Return the [x, y] coordinate for the center point of the cell that contains the specified text.  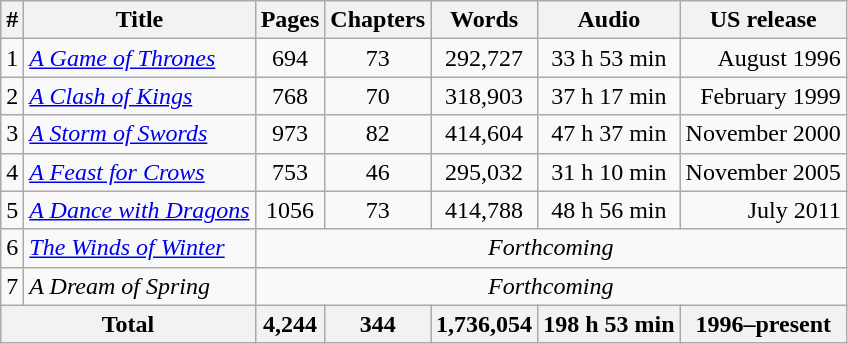
1 [12, 58]
A Game of Thrones [140, 58]
Words [484, 20]
82 [378, 134]
July 2011 [763, 210]
Chapters [378, 20]
198 h 53 min [609, 324]
48 h 56 min [609, 210]
A Feast for Crows [140, 172]
1056 [290, 210]
2 [12, 96]
768 [290, 96]
Pages [290, 20]
August 1996 [763, 58]
33 h 53 min [609, 58]
November 2005 [763, 172]
A Dance with Dragons [140, 210]
344 [378, 324]
A Storm of Swords [140, 134]
A Dream of Spring [140, 286]
Title [140, 20]
414,604 [484, 134]
295,032 [484, 172]
1,736,054 [484, 324]
6 [12, 248]
February 1999 [763, 96]
The Winds of Winter [140, 248]
# [12, 20]
973 [290, 134]
4 [12, 172]
US release [763, 20]
A Clash of Kings [140, 96]
753 [290, 172]
70 [378, 96]
Total [128, 324]
5 [12, 210]
3 [12, 134]
November 2000 [763, 134]
414,788 [484, 210]
Audio [609, 20]
46 [378, 172]
37 h 17 min [609, 96]
694 [290, 58]
47 h 37 min [609, 134]
318,903 [484, 96]
1996–present [763, 324]
292,727 [484, 58]
31 h 10 min [609, 172]
7 [12, 286]
4,244 [290, 324]
